Return the (X, Y) coordinate for the center point of the cell that contains the specified text.  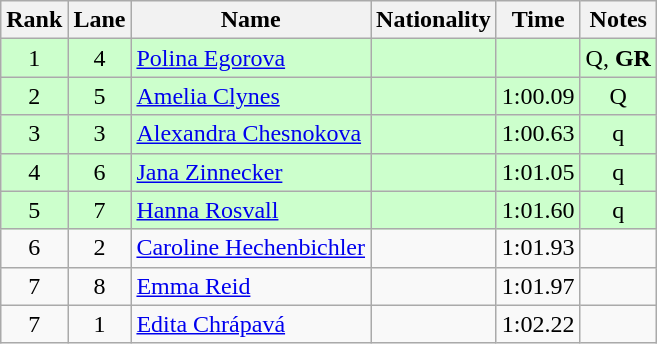
Lane (100, 20)
Edita Chrápavá (251, 324)
1:00.09 (538, 96)
Nationality (434, 20)
Hanna Rosvall (251, 210)
Name (251, 20)
1:01.05 (538, 172)
Emma Reid (251, 286)
Jana Zinnecker (251, 172)
Notes (618, 20)
1:01.93 (538, 248)
1:01.97 (538, 286)
Q, GR (618, 58)
Q (618, 96)
Rank (34, 20)
Alexandra Chesnokova (251, 134)
8 (100, 286)
Polina Egorova (251, 58)
Time (538, 20)
Amelia Clynes (251, 96)
1:02.22 (538, 324)
1:01.60 (538, 210)
1:00.63 (538, 134)
Caroline Hechenbichler (251, 248)
